From the cell containing the given text, extract its center point as (x, y) coordinate. 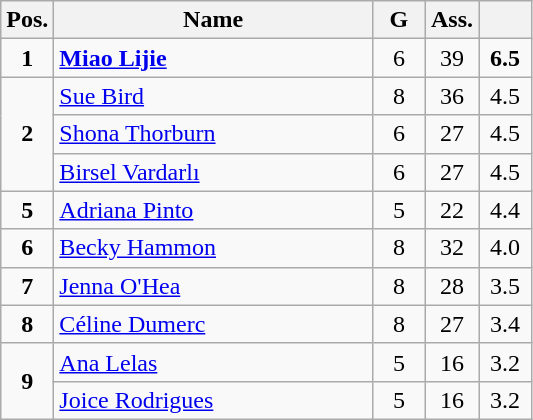
3.4 (506, 324)
Name (214, 20)
Ass. (452, 20)
Sue Bird (214, 96)
4.4 (506, 210)
Birsel Vardarlı (214, 172)
32 (452, 248)
22 (452, 210)
9 (28, 381)
36 (452, 96)
Miao Lijie (214, 58)
39 (452, 58)
4.0 (506, 248)
2 (28, 134)
Becky Hammon (214, 248)
Adriana Pinto (214, 210)
Céline Dumerc (214, 324)
Shona Thorburn (214, 134)
Jenna O'Hea (214, 286)
7 (28, 286)
28 (452, 286)
Pos. (28, 20)
1 (28, 58)
6.5 (506, 58)
3.5 (506, 286)
G (398, 20)
Joice Rodrigues (214, 400)
Ana Lelas (214, 362)
